Capture the cell that displays the provided text and extract its (x, y) central coordinate. 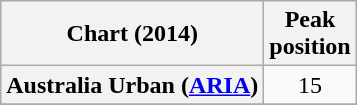
Australia Urban (ARIA) (132, 85)
Peakposition (310, 34)
15 (310, 85)
Chart (2014) (132, 34)
